Determine the (X, Y) coordinate at the center of the cell enclosing the given text.  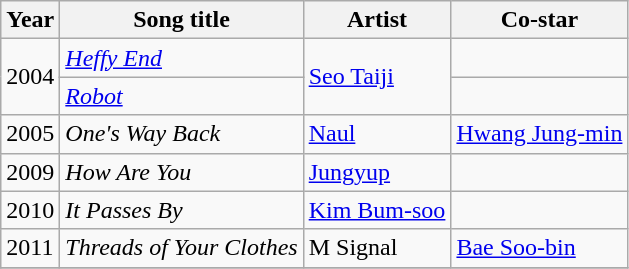
One's Way Back (182, 134)
Bae Soo-bin (540, 248)
Year (30, 20)
Co-star (540, 20)
2011 (30, 248)
Artist (377, 20)
Robot (182, 96)
Jungyup (377, 172)
2004 (30, 77)
Seo Taiji (377, 77)
M Signal (377, 248)
2005 (30, 134)
Kim Bum-soo (377, 210)
Threads of Your Clothes (182, 248)
Song title (182, 20)
Naul (377, 134)
2010 (30, 210)
It Passes By (182, 210)
2009 (30, 172)
Hwang Jung-min (540, 134)
Heffy End (182, 58)
How Are You (182, 172)
